Identify which cell holds the provided text, then report its [X, Y] central coordinate. 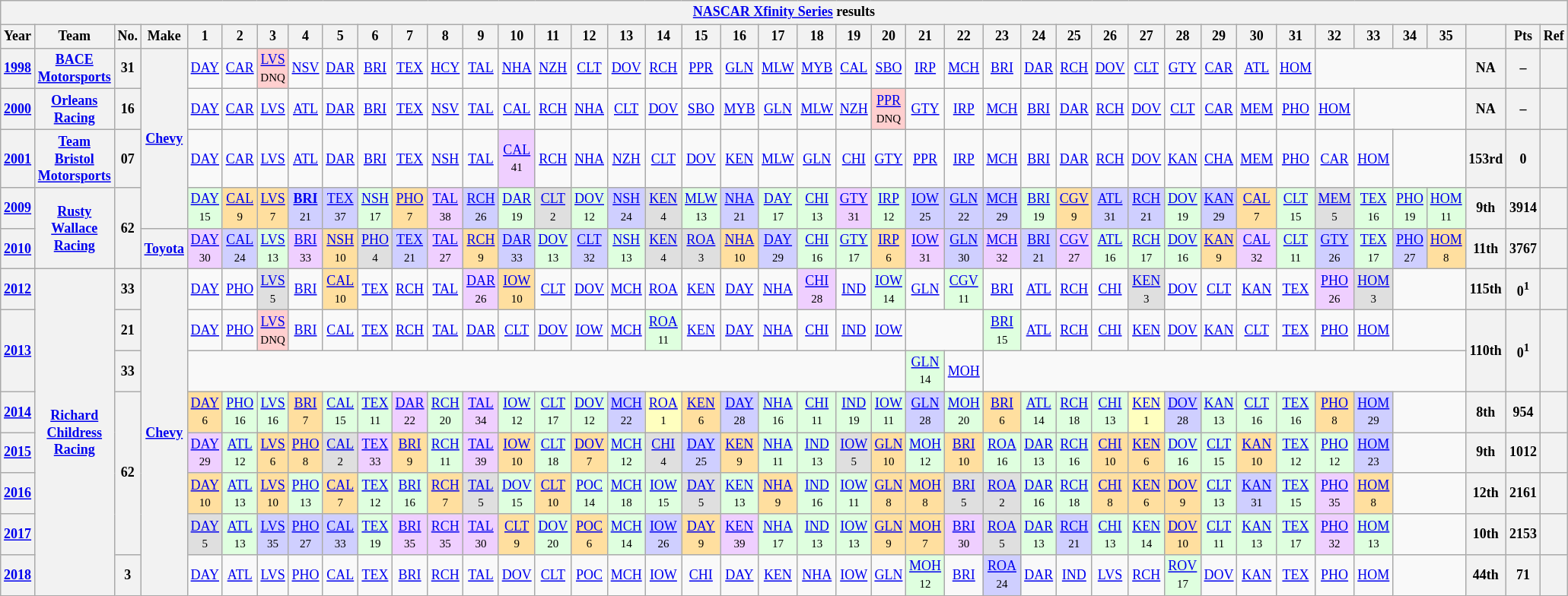
BRI19 [1039, 208]
NHA16 [778, 412]
RCH9 [481, 249]
RCH7 [446, 493]
LVS16 [272, 412]
GTY31 [854, 208]
CAL15 [341, 412]
NASCAR Xfinity Series results [784, 12]
BRI9 [409, 453]
TEX11 [376, 412]
CGV27 [1074, 249]
TAL27 [446, 249]
TAL39 [481, 453]
DAY15 [205, 208]
MOH20 [963, 412]
NHA11 [778, 453]
12th [1486, 493]
DAY9 [701, 534]
4 [306, 36]
IOW5 [854, 453]
DAY25 [701, 453]
RCH16 [1074, 453]
MEM5 [1334, 208]
LVS7 [272, 208]
POC6 [590, 534]
ATL31 [1110, 208]
KAN10 [1257, 453]
20 [889, 36]
17 [778, 36]
115th [1486, 290]
MOH [963, 371]
NHA17 [778, 534]
DAY17 [778, 208]
CLT32 [590, 249]
CHI4 [663, 453]
2018 [18, 575]
TEX37 [341, 208]
27 [1147, 36]
CLT18 [553, 453]
1998 [18, 68]
RCH26 [481, 208]
CGV11 [963, 290]
KAN9 [1219, 249]
DAR22 [409, 412]
IOW26 [663, 534]
HOM3 [1374, 290]
HOM23 [1374, 453]
2000 [18, 109]
GTY26 [1334, 249]
KEN14 [1147, 534]
BACE Motorsports [75, 68]
NSH13 [626, 249]
CLT9 [517, 534]
CAL41 [517, 158]
GLN8 [889, 493]
GLN28 [925, 412]
CHI11 [817, 412]
IOW31 [925, 249]
BRI16 [409, 493]
13 [626, 36]
2013 [18, 351]
NSH17 [376, 208]
1 [205, 36]
29 [1219, 36]
GLN30 [963, 249]
8 [446, 36]
NHA9 [778, 493]
NSH [446, 158]
2001 [18, 158]
ATL14 [1039, 412]
Team [75, 36]
DAR33 [517, 249]
15 [701, 36]
71 [1523, 575]
LVS5 [272, 290]
11th [1486, 249]
NSH24 [626, 208]
MCH29 [1002, 208]
25 [1074, 36]
NHA21 [739, 208]
DOV19 [1183, 208]
ROA5 [1002, 534]
MCH12 [626, 453]
TAL30 [481, 534]
26 [1110, 36]
PHO7 [409, 208]
CAL32 [1257, 249]
2161 [1523, 493]
NHA10 [739, 249]
2015 [18, 453]
MCH14 [626, 534]
Team Bristol Motorsports [75, 158]
8th [1486, 412]
CHI16 [817, 249]
BRI10 [963, 453]
BRI5 [963, 493]
153rd [1486, 158]
PHO12 [1334, 453]
KEN1 [1147, 412]
RCH20 [446, 412]
2017 [18, 534]
DAY30 [205, 249]
TEX21 [409, 249]
GLN14 [925, 371]
KEN3 [1147, 290]
ROA11 [663, 331]
IND19 [854, 412]
2010 [18, 249]
LVS35 [272, 534]
PHO32 [1334, 534]
2016 [18, 493]
DAY10 [205, 493]
DAR16 [1039, 493]
DAR19 [517, 208]
19 [854, 36]
CHI10 [1110, 453]
BRI7 [306, 412]
KEN9 [739, 453]
1012 [1523, 453]
CHI8 [1110, 493]
Year [18, 36]
DOV20 [553, 534]
ROA16 [1002, 453]
LVS6 [272, 453]
LVS13 [272, 249]
TAL38 [446, 208]
GLN10 [889, 453]
ROA1 [663, 412]
Rusty Wallace Racing [75, 228]
KEN13 [739, 493]
GLN22 [963, 208]
DOV7 [590, 453]
ATL16 [1110, 249]
RCH35 [446, 534]
HOM29 [1374, 412]
22 [963, 36]
ROA2 [1002, 493]
9 [481, 36]
0 [1523, 158]
IRP6 [889, 249]
MCH22 [626, 412]
MCH32 [1002, 249]
KEN39 [739, 534]
ROA3 [701, 249]
IRP12 [889, 208]
5 [341, 36]
RCH17 [1147, 249]
GTY17 [854, 249]
HCY [446, 68]
PHO35 [1334, 493]
12 [590, 36]
BRI30 [963, 534]
IND16 [817, 493]
TAL34 [481, 412]
DAY6 [205, 412]
TEX15 [1296, 493]
2009 [18, 208]
ROA [663, 290]
Make [164, 36]
POC [590, 575]
35 [1446, 36]
30 [1257, 36]
LVS10 [272, 493]
GLN9 [889, 534]
Pts [1523, 36]
MLW13 [701, 208]
RCH11 [446, 453]
MCH18 [626, 493]
DOV15 [517, 493]
07 [128, 158]
ROV17 [1183, 575]
IOW14 [889, 290]
IOW25 [925, 208]
IOW15 [663, 493]
TEX33 [376, 453]
PHO13 [306, 493]
11 [553, 36]
CHI28 [817, 290]
BRI6 [1002, 412]
PPRDNQ [889, 109]
10 [517, 36]
KAN31 [1257, 493]
POC14 [590, 493]
10th [1486, 534]
2012 [18, 290]
ATL12 [240, 453]
DAR26 [481, 290]
IOW13 [854, 534]
CLT16 [1257, 412]
24 [1039, 36]
14 [663, 36]
CLT17 [553, 412]
CLT2 [553, 208]
32 [1334, 36]
PHO16 [240, 412]
6 [376, 36]
IOW12 [517, 412]
HOM13 [1374, 534]
PHO26 [1334, 290]
3767 [1523, 249]
28 [1183, 36]
BRI35 [409, 534]
PHO19 [1411, 208]
Richard Childress Racing [75, 432]
7 [409, 36]
DOV10 [1183, 534]
Toyota [164, 249]
CHA [1219, 158]
KAN29 [1219, 208]
3914 [1523, 208]
DAY28 [739, 412]
No. [128, 36]
MOH7 [925, 534]
DOV13 [553, 249]
CAL9 [240, 208]
CAL2 [341, 453]
CGV9 [1074, 208]
BRI33 [306, 249]
DOV28 [1183, 412]
2014 [18, 412]
ROA24 [1002, 575]
2153 [1523, 534]
2 [240, 36]
954 [1523, 412]
23 [1002, 36]
44th [1486, 575]
CAL33 [341, 534]
CAL10 [341, 290]
110th [1486, 351]
HOM11 [1446, 208]
TAL5 [481, 493]
MOH8 [925, 493]
Ref [1554, 36]
18 [817, 36]
BRI15 [1002, 331]
DOV9 [1183, 493]
CLT10 [553, 493]
NSH10 [341, 249]
Orleans Racing [75, 109]
PHO4 [376, 249]
CAL24 [240, 249]
34 [1411, 36]
CLT13 [1219, 493]
TEX19 [376, 534]
